Search for the cell housing the specified text and yield its (X, Y) center coordinate. 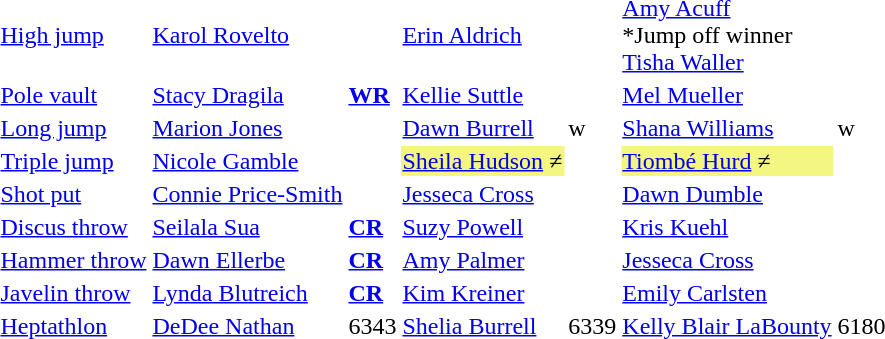
Sheila Hudson ≠ (482, 161)
Dawn Burrell (482, 128)
WR (372, 95)
Dawn Ellerbe (248, 260)
Emily Carlsten (727, 293)
Kim Kreiner (482, 293)
Tiombé Hurd ≠ (727, 161)
Stacy Dragila (248, 95)
Amy Palmer (482, 260)
Shana Williams (727, 128)
Lynda Blutreich (248, 293)
Kellie Suttle (482, 95)
Mel Mueller (727, 95)
Seilala Sua (248, 227)
w (592, 128)
Nicole Gamble (248, 161)
Kris Kuehl (727, 227)
Connie Price-Smith (248, 194)
Suzy Powell (482, 227)
Dawn Dumble (727, 194)
Marion Jones (248, 128)
